For the text-containing cell, return its midpoint in (x, y) coordinate format. 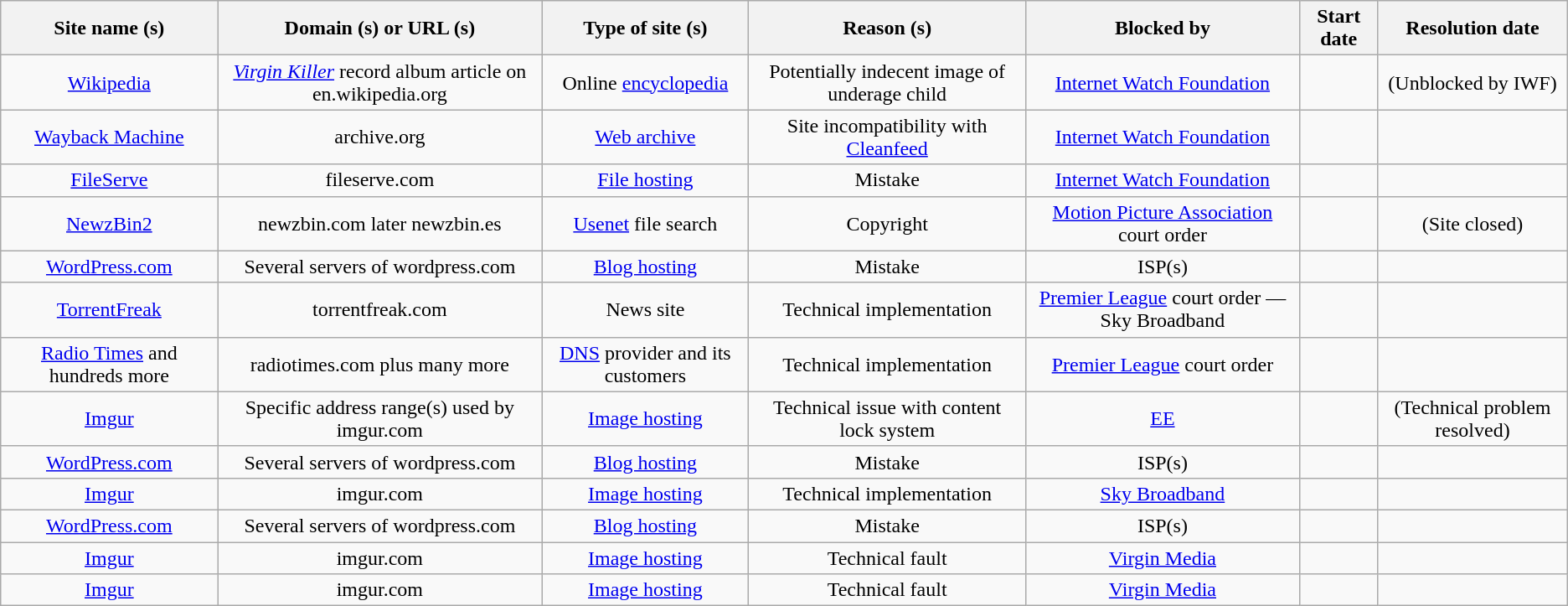
Blocked by (1163, 28)
fileserve.com (380, 180)
News site (645, 310)
Motion Picture Association court order (1163, 223)
DNS provider and its customers (645, 364)
Reason (s) (887, 28)
(Site closed) (1473, 223)
Radio Times and hundreds more (109, 364)
Usenet file search (645, 223)
Site incompatibility with Cleanfeed (887, 137)
NewzBin2 (109, 223)
FileServe (109, 180)
Web archive (645, 137)
Online encyclopedia (645, 82)
Potentially indecent image of underage child (887, 82)
Virgin Killer record album article on en.wikipedia.org (380, 82)
Specific address range(s) used by imgur.com (380, 419)
Wayback Machine (109, 137)
Premier League court order — Sky Broadband (1163, 310)
EE (1163, 419)
Copyright (887, 223)
newzbin.com later newzbin.es (380, 223)
TorrentFreak (109, 310)
Site name (s) (109, 28)
archive.org (380, 137)
Resolution date (1473, 28)
Premier League court order (1163, 364)
Type of site (s) (645, 28)
Sky Broadband (1163, 494)
(Technical problem resolved) (1473, 419)
Wikipedia (109, 82)
File hosting (645, 180)
Technical issue with content lock system (887, 419)
Start date (1338, 28)
Domain (s) or URL (s) (380, 28)
radiotimes.com plus many more (380, 364)
torrentfreak.com (380, 310)
(Unblocked by IWF) (1473, 82)
